Find where the given text appears and provide that cell's center as [X, Y] coordinate. 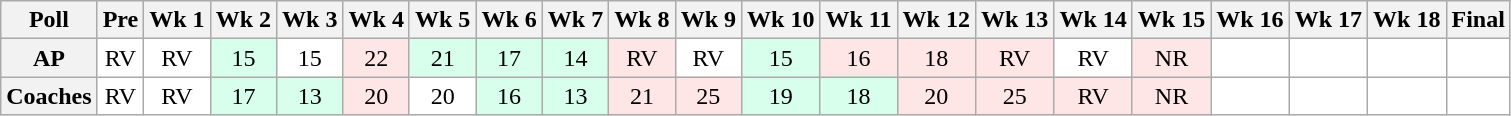
Wk 15 [1171, 20]
Wk 6 [509, 20]
Wk 1 [177, 20]
Wk 10 [781, 20]
Wk 5 [442, 20]
Wk 4 [376, 20]
Wk 11 [858, 20]
19 [781, 96]
14 [575, 58]
Wk 12 [936, 20]
Wk 9 [708, 20]
Wk 3 [310, 20]
Wk 17 [1328, 20]
Wk 8 [642, 20]
Wk 7 [575, 20]
Wk 14 [1093, 20]
Pre [120, 20]
Wk 18 [1407, 20]
Wk 16 [1250, 20]
Wk 2 [243, 20]
Wk 13 [1014, 20]
Coaches [49, 96]
Poll [49, 20]
22 [376, 58]
AP [49, 58]
Final [1478, 20]
